Locate the cell with the specified text and output its (X, Y) center coordinate. 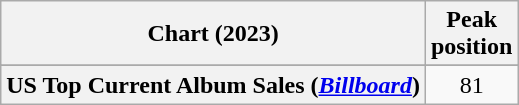
81 (471, 85)
US Top Current Album Sales (Billboard) (214, 85)
Peakposition (471, 34)
Chart (2023) (214, 34)
